Identify which cell holds the provided text, then report its [x, y] central coordinate. 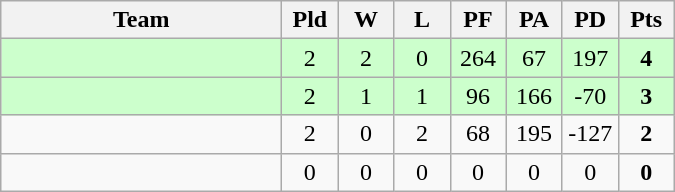
PF [478, 20]
264 [478, 58]
195 [534, 134]
PD [590, 20]
67 [534, 58]
4 [646, 58]
Pld [310, 20]
PA [534, 20]
Team [142, 20]
W [366, 20]
3 [646, 96]
96 [478, 96]
166 [534, 96]
-70 [590, 96]
Pts [646, 20]
68 [478, 134]
-127 [590, 134]
L [422, 20]
197 [590, 58]
